Pinpoint the cell where the given text exists, returning its (X, Y) midpoint coordinate. 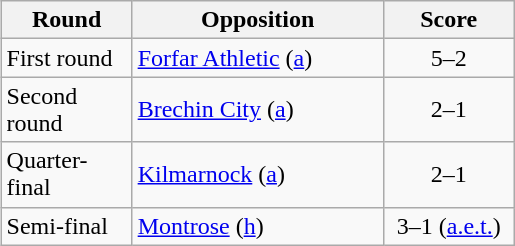
5–2 (448, 58)
Montrose (h) (258, 226)
Forfar Athletic (a) (258, 58)
Semi-final (66, 226)
Brechin City (a) (258, 110)
Score (448, 20)
Quarter-final (66, 174)
Opposition (258, 20)
First round (66, 58)
3–1 (a.e.t.) (448, 226)
Kilmarnock (a) (258, 174)
Round (66, 20)
Second round (66, 110)
